Determine the (x, y) coordinate at the center of the cell enclosing the given text.  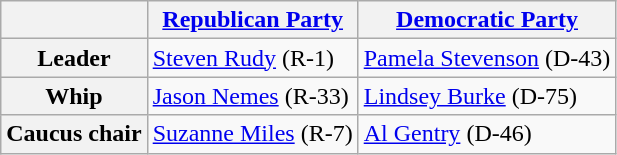
Al Gentry (D-46) (487, 134)
Caucus chair (74, 134)
Jason Nemes (R-33) (252, 96)
Pamela Stevenson (D-43) (487, 58)
Democratic Party (487, 20)
Republican Party (252, 20)
Whip (74, 96)
Suzanne Miles (R-7) (252, 134)
Leader (74, 58)
Lindsey Burke (D-75) (487, 96)
Steven Rudy (R-1) (252, 58)
